Return (X, Y) of the center of cell containing provided text 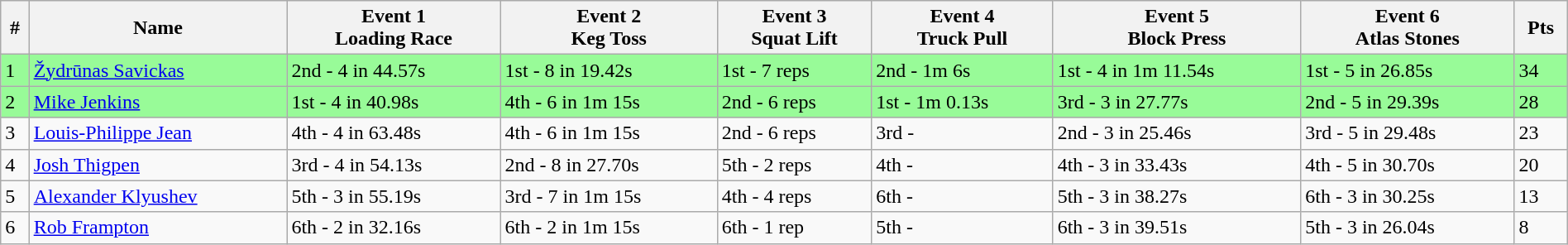
3rd - 4 in 54.13s (394, 165)
Name (158, 28)
Louis-Philippe Jean (158, 133)
4th - 4 in 63.48s (394, 133)
13 (1541, 196)
Event 6Atlas Stones (1408, 28)
6th - 2 in 1m 15s (609, 228)
4th - (963, 165)
Mike Jenkins (158, 102)
6th - 2 in 32.16s (394, 228)
Event 5Block Press (1177, 28)
2nd - 4 in 44.57s (394, 70)
Pts (1541, 28)
Event 2Keg Toss (609, 28)
3rd - (963, 133)
4th - 5 in 30.70s (1408, 165)
2nd - 1m 6s (963, 70)
3 (15, 133)
28 (1541, 102)
Alexander Klyushev (158, 196)
5th - (963, 228)
8 (1541, 228)
5th - 3 in 55.19s (394, 196)
# (15, 28)
Event 3Squat Lift (794, 28)
2 (15, 102)
6 (15, 228)
1st - 1m 0.13s (963, 102)
3rd - 3 in 27.77s (1177, 102)
2nd - 8 in 27.70s (609, 165)
6th - 3 in 30.25s (1408, 196)
1 (15, 70)
5th - 3 in 26.04s (1408, 228)
5th - 3 in 38.27s (1177, 196)
20 (1541, 165)
2nd - 3 in 25.46s (1177, 133)
Žydrūnas Savickas (158, 70)
Josh Thigpen (158, 165)
4 (15, 165)
1st - 5 in 26.85s (1408, 70)
1st - 4 in 40.98s (394, 102)
6th - 1 rep (794, 228)
1st - 7 reps (794, 70)
5 (15, 196)
6th - 3 in 39.51s (1177, 228)
2nd - 5 in 29.39s (1408, 102)
23 (1541, 133)
Event 4Truck Pull (963, 28)
3rd - 5 in 29.48s (1408, 133)
5th - 2 reps (794, 165)
Event 1Loading Race (394, 28)
1st - 8 in 19.42s (609, 70)
34 (1541, 70)
Rob Frampton (158, 228)
4th - 4 reps (794, 196)
4th - 3 in 33.43s (1177, 165)
6th - (963, 196)
3rd - 7 in 1m 15s (609, 196)
1st - 4 in 1m 11.54s (1177, 70)
